Output the [x, y] coordinate of the center of the cell containing the given text.  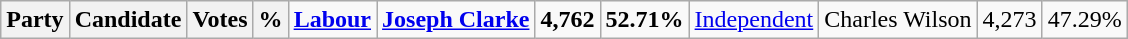
Party [35, 20]
Labour [332, 20]
Votes [220, 20]
% [270, 20]
Charles Wilson [898, 20]
52.71% [644, 20]
4,762 [568, 20]
Joseph Clarke [456, 20]
4,273 [1010, 20]
Independent [754, 20]
47.29% [1084, 20]
Candidate [128, 20]
